Return the (x, y) coordinate for the center point of the cell that contains the specified text.  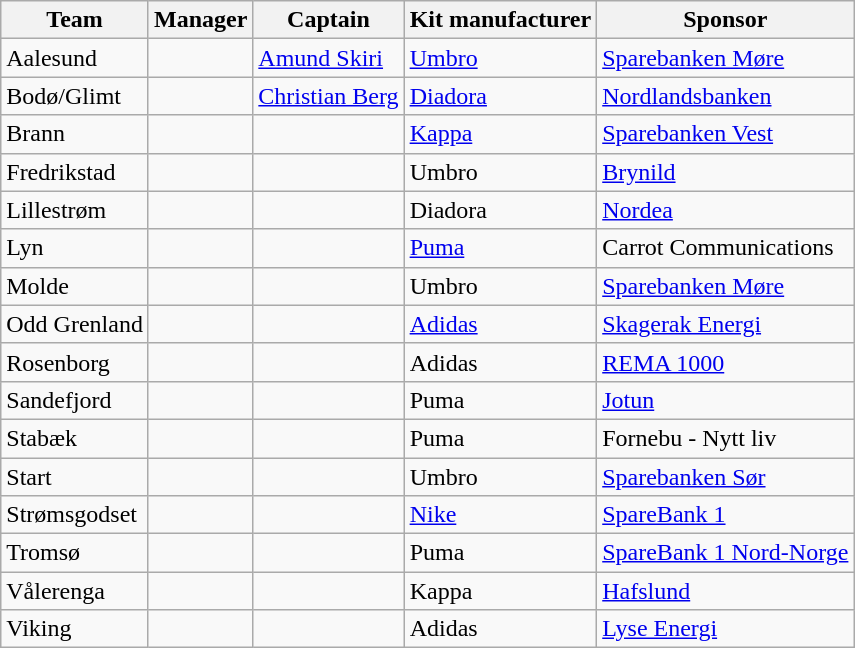
Amund Skiri (328, 58)
Captain (328, 20)
Kit manufacturer (500, 20)
Hafslund (726, 591)
Tromsø (75, 553)
Lyse Energi (726, 629)
Fornebu - Nytt liv (726, 438)
Stabæk (75, 438)
Viking (75, 629)
Brynild (726, 172)
Sponsor (726, 20)
SpareBank 1 (726, 515)
Brann (75, 134)
Manager (200, 20)
REMA 1000 (726, 362)
Sparebanken Vest (726, 134)
Rosenborg (75, 362)
Nordlandsbanken (726, 96)
Christian Berg (328, 96)
Start (75, 477)
Strømsgodset (75, 515)
Carrot Communications (726, 248)
Nordea (726, 210)
SpareBank 1 Nord-Norge (726, 553)
Bodø/Glimt (75, 96)
Jotun (726, 400)
Nike (500, 515)
Fredrikstad (75, 172)
Vålerenga (75, 591)
Sparebanken Sør (726, 477)
Lyn (75, 248)
Aalesund (75, 58)
Odd Grenland (75, 324)
Molde (75, 286)
Lillestrøm (75, 210)
Skagerak Energi (726, 324)
Team (75, 20)
Sandefjord (75, 400)
